Provide the (x, y) coordinate of the cell's center where the given text is located.  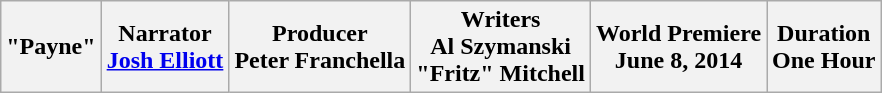
World PremiereJune 8, 2014 (678, 47)
DurationOne Hour (824, 47)
NarratorJosh Elliott (165, 47)
"Payne" (51, 47)
WritersAl Szymanski"Fritz" Mitchell (501, 47)
ProducerPeter Franchella (320, 47)
